Capture the cell that displays the provided text and extract its [x, y] central coordinate. 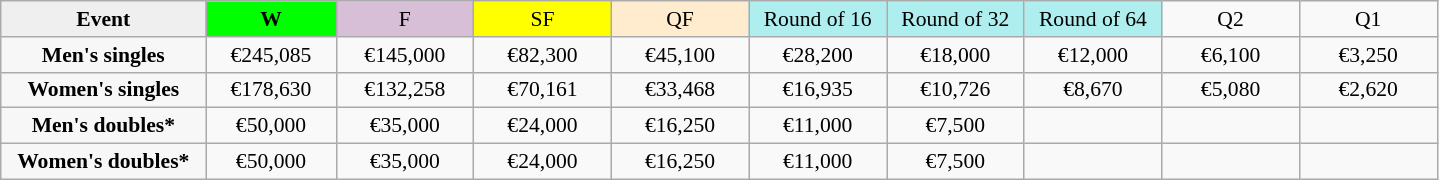
Men's singles [104, 55]
W [271, 19]
€3,250 [1368, 55]
€245,085 [271, 55]
Round of 64 [1093, 19]
QF [680, 19]
Round of 16 [818, 19]
€178,630 [271, 90]
€18,000 [955, 55]
€28,200 [818, 55]
€45,100 [680, 55]
€70,161 [543, 90]
Women's singles [104, 90]
€12,000 [1093, 55]
€82,300 [543, 55]
€8,670 [1093, 90]
SF [543, 19]
€10,726 [955, 90]
Event [104, 19]
€145,000 [405, 55]
Women's doubles* [104, 162]
Q2 [1231, 19]
€33,468 [680, 90]
€16,935 [818, 90]
Men's doubles* [104, 126]
€5,080 [1231, 90]
€132,258 [405, 90]
F [405, 19]
€6,100 [1231, 55]
Round of 32 [955, 19]
€2,620 [1368, 90]
Q1 [1368, 19]
